Return [x, y] of the center of cell containing provided text 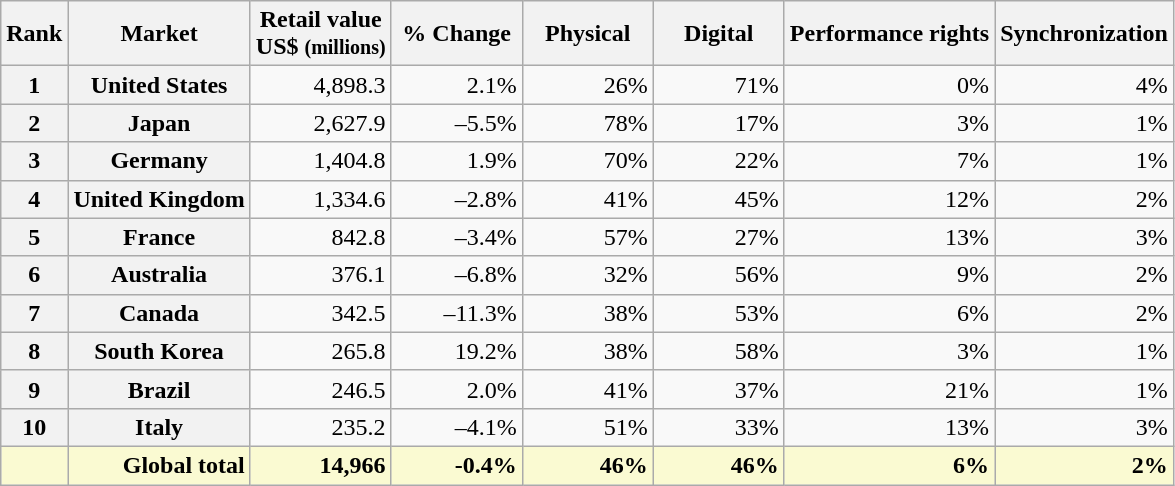
Global total [159, 465]
4,898.3 [320, 85]
17% [718, 123]
Retail valueUS$ (millions) [320, 34]
0% [889, 85]
Rank [34, 34]
6 [34, 275]
265.8 [320, 351]
8 [34, 351]
Canada [159, 313]
12% [889, 199]
19.2% [456, 351]
376.1 [320, 275]
70% [588, 161]
27% [718, 237]
7% [889, 161]
4 [34, 199]
Digital [718, 34]
37% [718, 389]
2,627.9 [320, 123]
–4.1% [456, 427]
14,966 [320, 465]
32% [588, 275]
Market [159, 34]
Germany [159, 161]
United States [159, 85]
235.2 [320, 427]
South Korea [159, 351]
51% [588, 427]
842.8 [320, 237]
2 [34, 123]
9% [889, 275]
5 [34, 237]
3 [34, 161]
% Change [456, 34]
10 [34, 427]
–6.8% [456, 275]
1.9% [456, 161]
33% [718, 427]
France [159, 237]
56% [718, 275]
1 [34, 85]
22% [718, 161]
342.5 [320, 313]
–5.5% [456, 123]
Japan [159, 123]
21% [889, 389]
45% [718, 199]
1,334.6 [320, 199]
2.1% [456, 85]
7 [34, 313]
26% [588, 85]
-0.4% [456, 465]
Performance rights [889, 34]
58% [718, 351]
1,404.8 [320, 161]
–3.4% [456, 237]
246.5 [320, 389]
53% [718, 313]
57% [588, 237]
Brazil [159, 389]
Australia [159, 275]
Synchronization [1084, 34]
United Kingdom [159, 199]
9 [34, 389]
2.0% [456, 389]
Italy [159, 427]
71% [718, 85]
78% [588, 123]
–2.8% [456, 199]
4% [1084, 85]
–11.3% [456, 313]
Physical [588, 34]
